Search for the cell housing the specified text and yield its (X, Y) center coordinate. 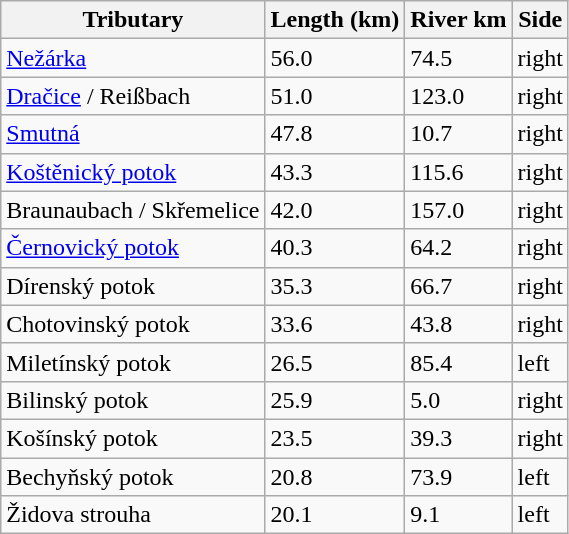
33.6 (335, 324)
20.8 (335, 477)
25.9 (335, 400)
Nežárka (133, 58)
Braunaubach / Skřemelice (133, 210)
123.0 (458, 96)
Length (km) (335, 20)
73.9 (458, 477)
157.0 (458, 210)
23.5 (335, 438)
Dračice / Reißbach (133, 96)
Bilinský potok (133, 400)
Side (540, 20)
20.1 (335, 515)
42.0 (335, 210)
85.4 (458, 362)
10.7 (458, 134)
56.0 (335, 58)
Smutná (133, 134)
26.5 (335, 362)
51.0 (335, 96)
Miletínský potok (133, 362)
39.3 (458, 438)
40.3 (335, 248)
35.3 (335, 286)
5.0 (458, 400)
Tributary (133, 20)
43.8 (458, 324)
Bechyňský potok (133, 477)
Černovický potok (133, 248)
43.3 (335, 172)
115.6 (458, 172)
Košínský potok (133, 438)
Židova strouha (133, 515)
47.8 (335, 134)
66.7 (458, 286)
River km (458, 20)
74.5 (458, 58)
9.1 (458, 515)
Dírenský potok (133, 286)
Koštěnický potok (133, 172)
64.2 (458, 248)
Chotovinský potok (133, 324)
